Search for the cell housing the specified text and yield its [x, y] center coordinate. 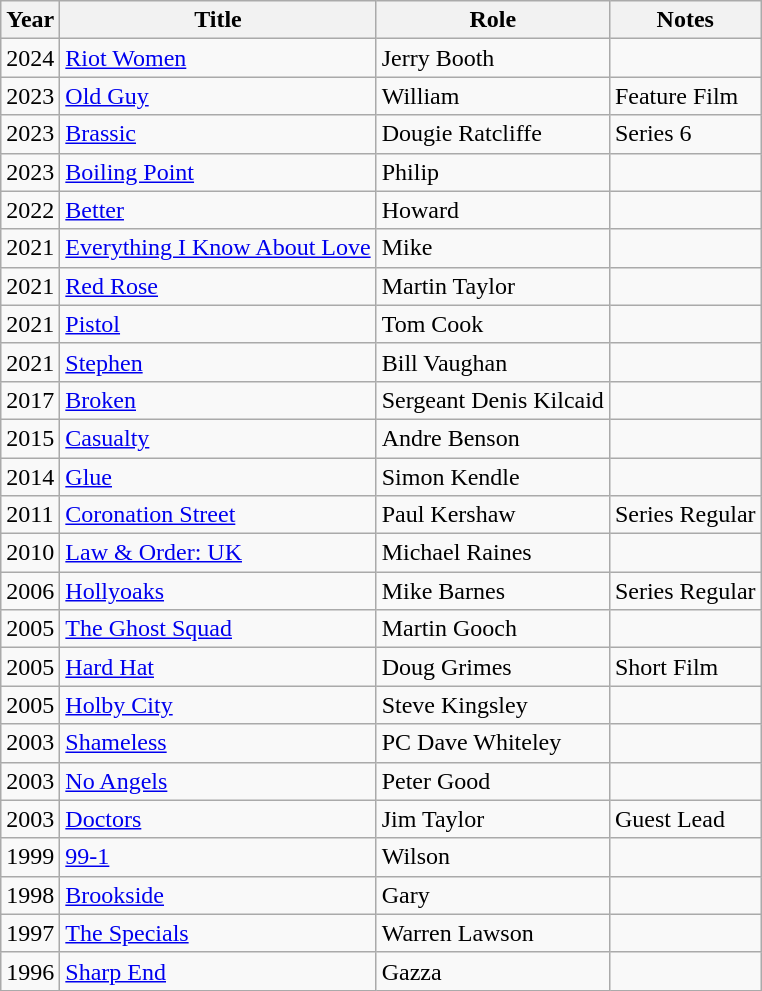
PC Dave Whiteley [492, 743]
Holby City [218, 705]
Guest Lead [685, 819]
Year [30, 20]
Paul Kershaw [492, 515]
2024 [30, 58]
Sharp End [218, 971]
Pistol [218, 324]
Martin Taylor [492, 286]
Howard [492, 210]
Doctors [218, 819]
William [492, 96]
Simon Kendle [492, 477]
Mike [492, 248]
The Ghost Squad [218, 629]
1996 [30, 971]
2010 [30, 553]
Everything I Know About Love [218, 248]
Wilson [492, 857]
Sergeant Denis Kilcaid [492, 400]
Boiling Point [218, 172]
Brookside [218, 895]
Glue [218, 477]
Martin Gooch [492, 629]
Peter Good [492, 781]
1997 [30, 933]
Notes [685, 20]
2014 [30, 477]
Brassic [218, 134]
Red Rose [218, 286]
Better [218, 210]
Broken [218, 400]
Old Guy [218, 96]
Gary [492, 895]
Law & Order: UK [218, 553]
1998 [30, 895]
Riot Women [218, 58]
Short Film [685, 667]
Steve Kingsley [492, 705]
Coronation Street [218, 515]
2022 [30, 210]
Philip [492, 172]
Tom Cook [492, 324]
1999 [30, 857]
Casualty [218, 438]
Michael Raines [492, 553]
Jerry Booth [492, 58]
Hard Hat [218, 667]
2015 [30, 438]
No Angels [218, 781]
Jim Taylor [492, 819]
Doug Grimes [492, 667]
Warren Lawson [492, 933]
Stephen [218, 362]
Mike Barnes [492, 591]
Andre Benson [492, 438]
Dougie Ratcliffe [492, 134]
Series 6 [685, 134]
Shameless [218, 743]
99-1 [218, 857]
Title [218, 20]
Bill Vaughan [492, 362]
2017 [30, 400]
Feature Film [685, 96]
Role [492, 20]
Gazza [492, 971]
The Specials [218, 933]
2006 [30, 591]
Hollyoaks [218, 591]
2011 [30, 515]
